Pinpoint the cell where the given text exists, returning its [X, Y] midpoint coordinate. 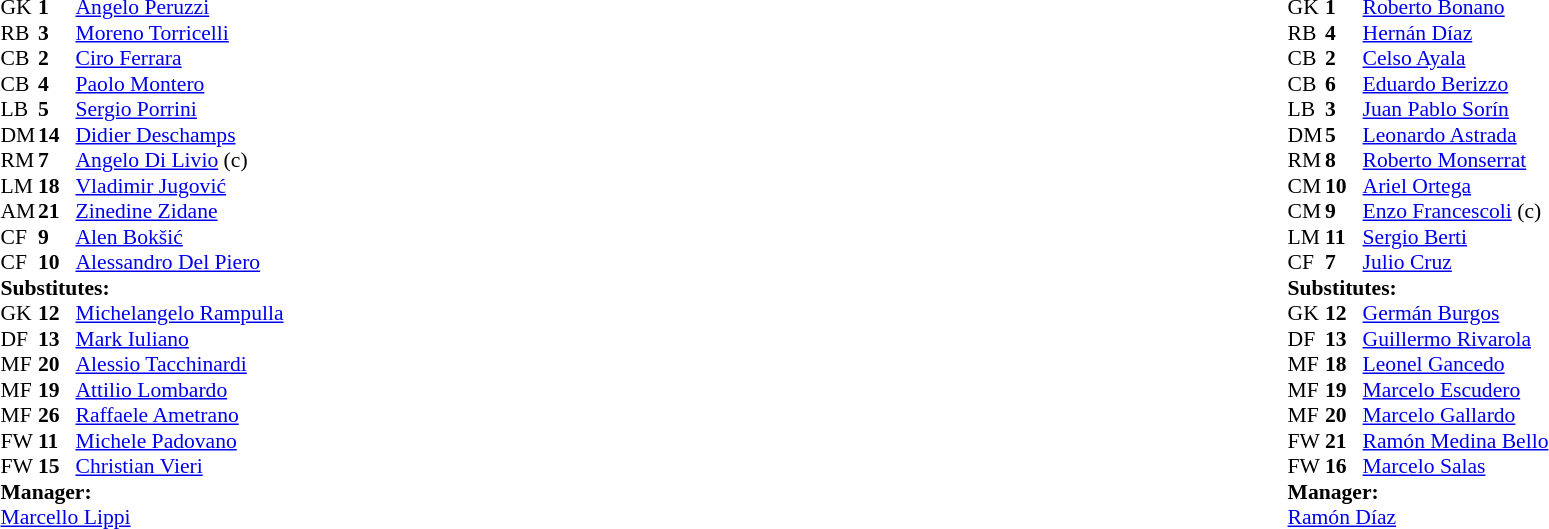
Didier Deschamps [180, 135]
Michelangelo Rampulla [180, 313]
Alessio Tacchinardi [180, 365]
Alessandro Del Piero [180, 263]
Ariel Ortega [1456, 186]
Vladimir Jugović [180, 186]
Marcelo Gallardo [1456, 415]
Zinedine Zidane [180, 211]
Leonardo Astrada [1456, 135]
Paolo Montero [180, 84]
Sergio Porrini [180, 109]
Marcelo Escudero [1456, 390]
Michele Padovano [180, 441]
AM [19, 211]
Juan Pablo Sorín [1456, 109]
8 [1344, 161]
Angelo Di Livio (c) [180, 161]
15 [57, 467]
Leonel Gancedo [1456, 365]
Moreno Torricelli [180, 33]
Hernán Díaz [1456, 33]
Attilio Lombardo [180, 390]
Celso Ayala [1456, 59]
Roberto Monserrat [1456, 161]
14 [57, 135]
Guillermo Rivarola [1456, 339]
16 [1344, 467]
6 [1344, 84]
26 [57, 415]
Julio Cruz [1456, 263]
Christian Vieri [180, 467]
Mark Iuliano [180, 339]
Eduardo Berizzo [1456, 84]
Raffaele Ametrano [180, 415]
Germán Burgos [1456, 313]
Alen Bokšić [180, 237]
Ramón Medina Bello [1456, 441]
Sergio Berti [1456, 237]
Enzo Francescoli (c) [1456, 211]
Ciro Ferrara [180, 59]
Marcelo Salas [1456, 467]
